Find where the given text appears and provide that cell's center as (X, Y) coordinate. 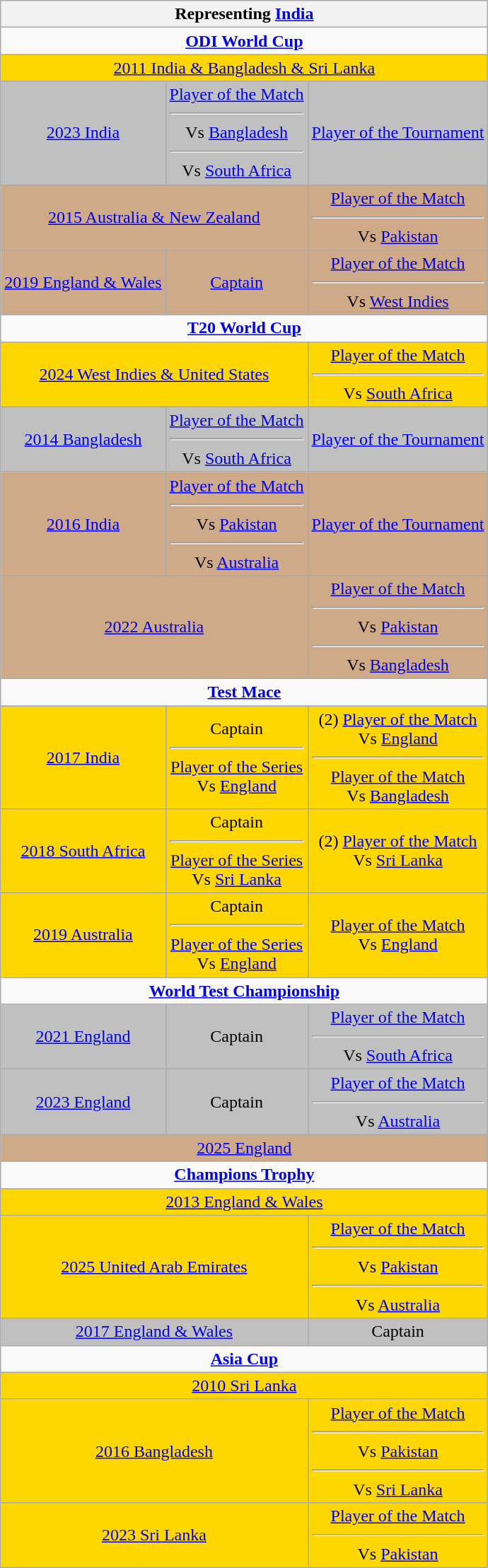
2019 Australia (83, 935)
2022 Australia (154, 627)
Player of the MatchVs West Indies (397, 282)
(2) Player of the MatchVs Sri Lanka (397, 852)
CaptainPlayer of the SeriesVs Sri Lanka (236, 852)
Asia Cup (245, 1359)
2018 South Africa (83, 852)
2016 Bangladesh (154, 1451)
2025 England (245, 1148)
T20 World Cup (245, 328)
Representing India (245, 14)
Player of the MatchVs BangladeshVs South Africa (236, 133)
(2) Player of the MatchVs EnglandPlayer of the Match Vs Bangladesh (397, 757)
2023 England (83, 1102)
2025 United Arab Emirates (154, 1267)
2010 Sri Lanka (245, 1386)
2015 Australia & New Zealand (154, 217)
2024 West Indies & United States (154, 374)
2016 India (83, 523)
2017 England & Wales (154, 1332)
2014 Bangladesh (83, 439)
2023 Sri Lanka (154, 1535)
Player of the MatchVs Australia (397, 1102)
ODI World Cup (245, 41)
World Test Championship (245, 991)
Test Mace (245, 692)
Champions Trophy (245, 1175)
2019 England & Wales (83, 282)
2017 India (83, 757)
Player of the MatchVs England (397, 935)
2021 England (83, 1037)
2011 India & Bangladesh & Sri Lanka (245, 68)
2013 England & Wales (245, 1202)
Player of the MatchVs PakistanVs Sri Lanka (397, 1451)
Player of the MatchVs PakistanVs Bangladesh (397, 627)
2023 India (83, 133)
